Extract the [x, y] coordinate from the center of the cell holding the provided text.  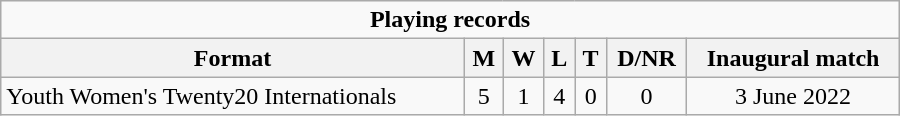
T [590, 58]
L [560, 58]
D/NR [646, 58]
Format [233, 58]
5 [484, 96]
M [484, 58]
Playing records [450, 20]
1 [523, 96]
Youth Women's Twenty20 Internationals [233, 96]
W [523, 58]
4 [560, 96]
3 June 2022 [793, 96]
Inaugural match [793, 58]
